Capture the cell that displays the provided text and extract its [X, Y] central coordinate. 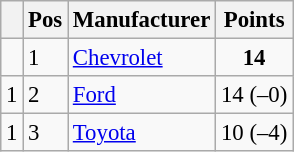
10 (–4) [254, 133]
Ford [142, 95]
Chevrolet [142, 58]
3 [46, 133]
Points [254, 20]
Manufacturer [142, 20]
14 (–0) [254, 95]
14 [254, 58]
2 [46, 95]
Toyota [142, 133]
Pos [46, 20]
